For the text-containing cell, return its midpoint in [x, y] coordinate format. 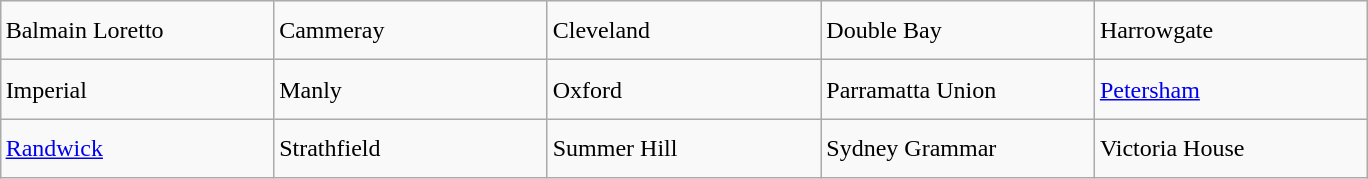
Cammeray [411, 30]
Petersham [1231, 90]
Balmain Loretto [137, 30]
Parramatta Union [958, 90]
Cleveland [684, 30]
Strathfield [411, 148]
Imperial [137, 90]
Double Bay [958, 30]
Manly [411, 90]
Summer Hill [684, 148]
Harrowgate [1231, 30]
Oxford [684, 90]
Sydney Grammar [958, 148]
Randwick [137, 148]
Victoria House [1231, 148]
